Provide the [X, Y] coordinate of the cell's center where the given text is located.  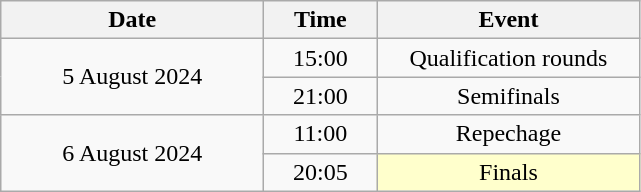
Date [132, 20]
15:00 [320, 58]
Time [320, 20]
Finals [508, 172]
Qualification rounds [508, 58]
Semifinals [508, 96]
21:00 [320, 96]
Repechage [508, 134]
6 August 2024 [132, 153]
11:00 [320, 134]
20:05 [320, 172]
Event [508, 20]
5 August 2024 [132, 77]
